Pinpoint the cell where the given text exists, returning its (x, y) midpoint coordinate. 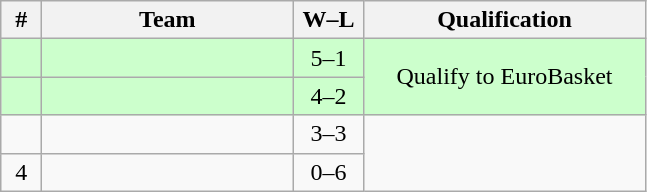
5–1 (328, 58)
# (22, 20)
W–L (328, 20)
Team (168, 20)
3–3 (328, 134)
Qualification (504, 20)
Qualify to EuroBasket (504, 77)
4–2 (328, 96)
4 (22, 172)
0–6 (328, 172)
